Pinpoint the cell where the given text exists, returning its [x, y] midpoint coordinate. 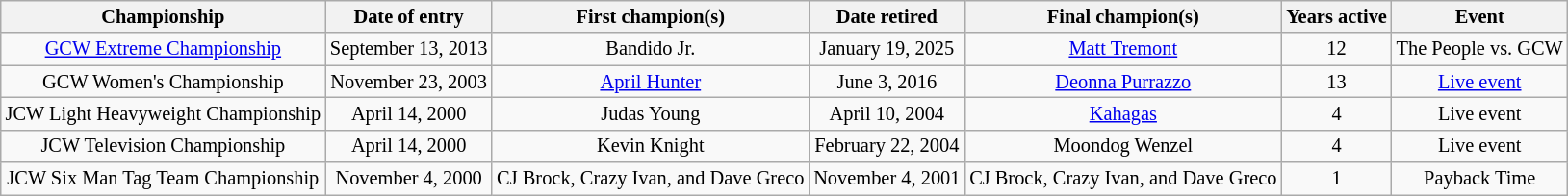
November 23, 2003 [408, 82]
JCW Six Man Tag Team Championship [164, 179]
Payback Time [1480, 179]
February 22, 2004 [887, 146]
September 13, 2013 [408, 49]
Kahagas [1122, 113]
April Hunter [651, 82]
The People vs. GCW [1480, 49]
June 3, 2016 [887, 82]
Championship [164, 16]
Moondog Wenzel [1122, 146]
Kevin Knight [651, 146]
Date of entry [408, 16]
Bandido Jr. [651, 49]
Final champion(s) [1122, 16]
Judas Young [651, 113]
November 4, 2000 [408, 179]
Event [1480, 16]
November 4, 2001 [887, 179]
Deonna Purrazzo [1122, 82]
January 19, 2025 [887, 49]
JCW Light Heavyweight Championship [164, 113]
Date retired [887, 16]
First champion(s) [651, 16]
GCW Women's Championship [164, 82]
12 [1336, 49]
GCW Extreme Championship [164, 49]
1 [1336, 179]
Years active [1336, 16]
13 [1336, 82]
April 10, 2004 [887, 113]
Matt Tremont [1122, 49]
JCW Television Championship [164, 146]
